From the cell containing the given text, extract its center point as (x, y) coordinate. 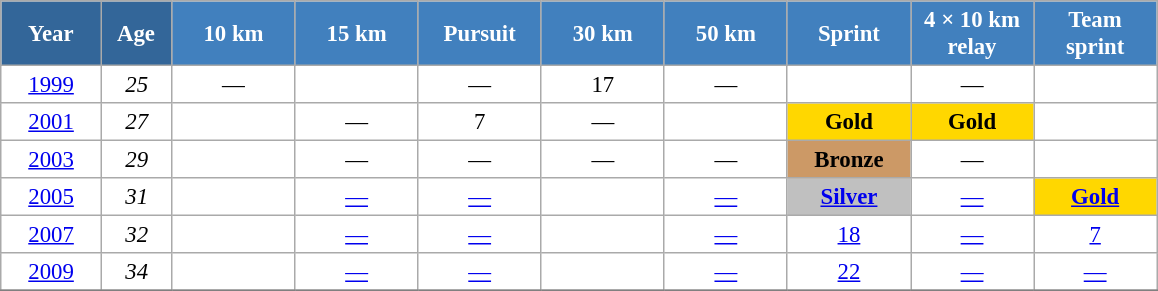
Pursuit (480, 34)
15 km (356, 34)
32 (136, 235)
2003 (52, 160)
2007 (52, 235)
Year (52, 34)
1999 (52, 85)
31 (136, 197)
Bronze (848, 160)
50 km (726, 34)
4 × 10 km relay (972, 34)
Team sprint (1096, 34)
10 km (234, 34)
Sprint (848, 34)
30 km (602, 34)
2001 (52, 122)
29 (136, 160)
2005 (52, 197)
Age (136, 34)
27 (136, 122)
25 (136, 85)
18 (848, 235)
Silver (848, 197)
17 (602, 85)
